Determine the [x, y] coordinate at the center of the cell enclosing the given text.  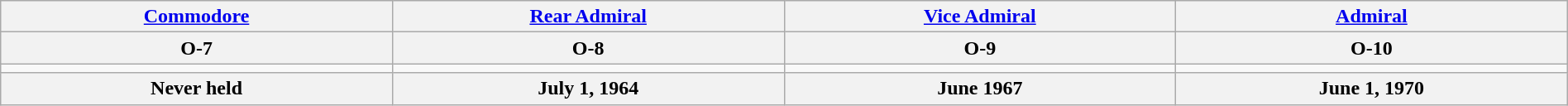
O-9 [980, 48]
Vice Admiral [980, 17]
O-10 [1372, 48]
July 1, 1964 [588, 89]
June 1967 [980, 89]
Admiral [1372, 17]
Rear Admiral [588, 17]
O-7 [197, 48]
Commodore [197, 17]
Never held [197, 89]
June 1, 1970 [1372, 89]
O-8 [588, 48]
